Find where the given text appears and provide that cell's center as (x, y) coordinate. 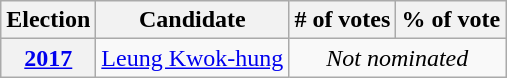
Candidate (192, 20)
# of votes (342, 20)
Election (48, 20)
Leung Kwok-hung (192, 58)
Not nominated (398, 58)
2017 (48, 58)
% of vote (451, 20)
